For the text-containing cell, return its midpoint in (X, Y) coordinate format. 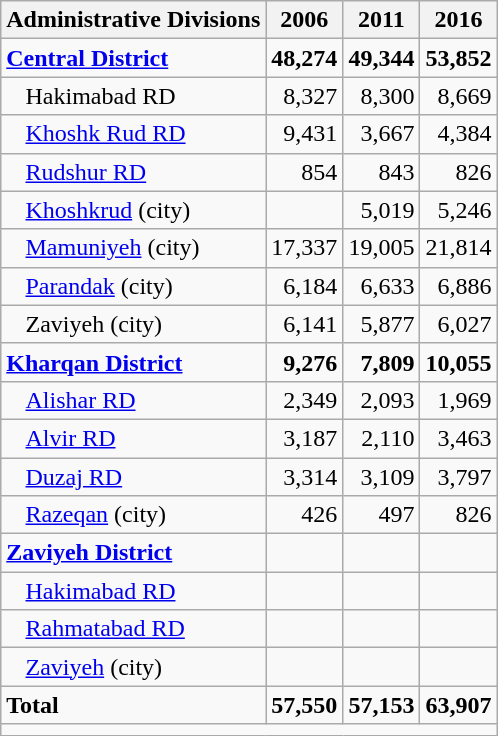
3,187 (304, 438)
Razeqan (city) (134, 515)
6,633 (382, 286)
1,969 (458, 400)
6,184 (304, 286)
8,669 (458, 96)
Alvir RD (134, 438)
Khoshk Rud RD (134, 134)
48,274 (304, 58)
9,431 (304, 134)
3,314 (304, 477)
49,344 (382, 58)
8,300 (382, 96)
6,027 (458, 324)
3,797 (458, 477)
5,246 (458, 210)
Duzaj RD (134, 477)
Zaviyeh District (134, 553)
19,005 (382, 248)
6,141 (304, 324)
Kharqan District (134, 362)
53,852 (458, 58)
2,093 (382, 400)
Parandak (city) (134, 286)
2006 (304, 20)
854 (304, 172)
5,019 (382, 210)
10,055 (458, 362)
6,886 (458, 286)
497 (382, 515)
3,667 (382, 134)
Mamuniyeh (city) (134, 248)
843 (382, 172)
2,349 (304, 400)
Khoshkrud (city) (134, 210)
Rahmatabad RD (134, 629)
2016 (458, 20)
Alishar RD (134, 400)
Total (134, 705)
57,153 (382, 705)
57,550 (304, 705)
3,109 (382, 477)
Administrative Divisions (134, 20)
3,463 (458, 438)
426 (304, 515)
9,276 (304, 362)
21,814 (458, 248)
Rudshur RD (134, 172)
7,809 (382, 362)
8,327 (304, 96)
17,337 (304, 248)
4,384 (458, 134)
2011 (382, 20)
Central District (134, 58)
2,110 (382, 438)
63,907 (458, 705)
5,877 (382, 324)
